Determine the (x, y) coordinate at the center of the cell enclosing the given text.  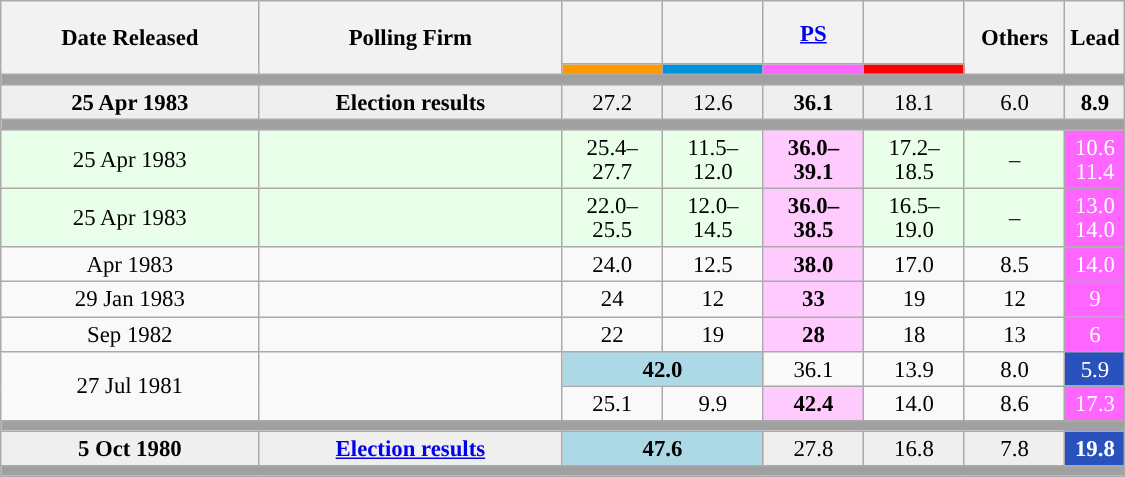
29 Jan 1983 (130, 300)
17.3 (1095, 404)
42.4 (814, 404)
18.1 (914, 102)
25.1 (612, 404)
24 (612, 300)
36.0–39.1 (814, 160)
17.0 (914, 266)
12.6 (714, 102)
Apr 1983 (130, 266)
8.5 (1014, 266)
25.4–27.7 (612, 160)
24.0 (612, 266)
Lead (1095, 38)
17.2–18.5 (914, 160)
PS (814, 32)
9 (1095, 300)
Polling Firm (410, 38)
16.5–19.0 (914, 218)
27.8 (814, 448)
38.0 (814, 266)
13 (1014, 334)
7.8 (1014, 448)
6.0 (1014, 102)
13.014.0 (1095, 218)
22.0–25.5 (612, 218)
8.0 (1014, 368)
8.9 (1095, 102)
22 (612, 334)
33 (814, 300)
47.6 (662, 448)
9.9 (714, 404)
13.9 (914, 368)
5 Oct 1980 (130, 448)
5.9 (1095, 368)
18 (914, 334)
16.8 (914, 448)
8.6 (1014, 404)
Others (1014, 38)
28 (814, 334)
12.0–14.5 (714, 218)
6 (1095, 334)
Sep 1982 (130, 334)
11.5–12.0 (714, 160)
10.611.4 (1095, 160)
27.2 (612, 102)
19.8 (1095, 448)
Date Released (130, 38)
12.5 (714, 266)
27 Jul 1981 (130, 386)
42.0 (662, 368)
36.0–38.5 (814, 218)
